Scan for the cell matching the given text and deliver its (X, Y) coordinate at center. 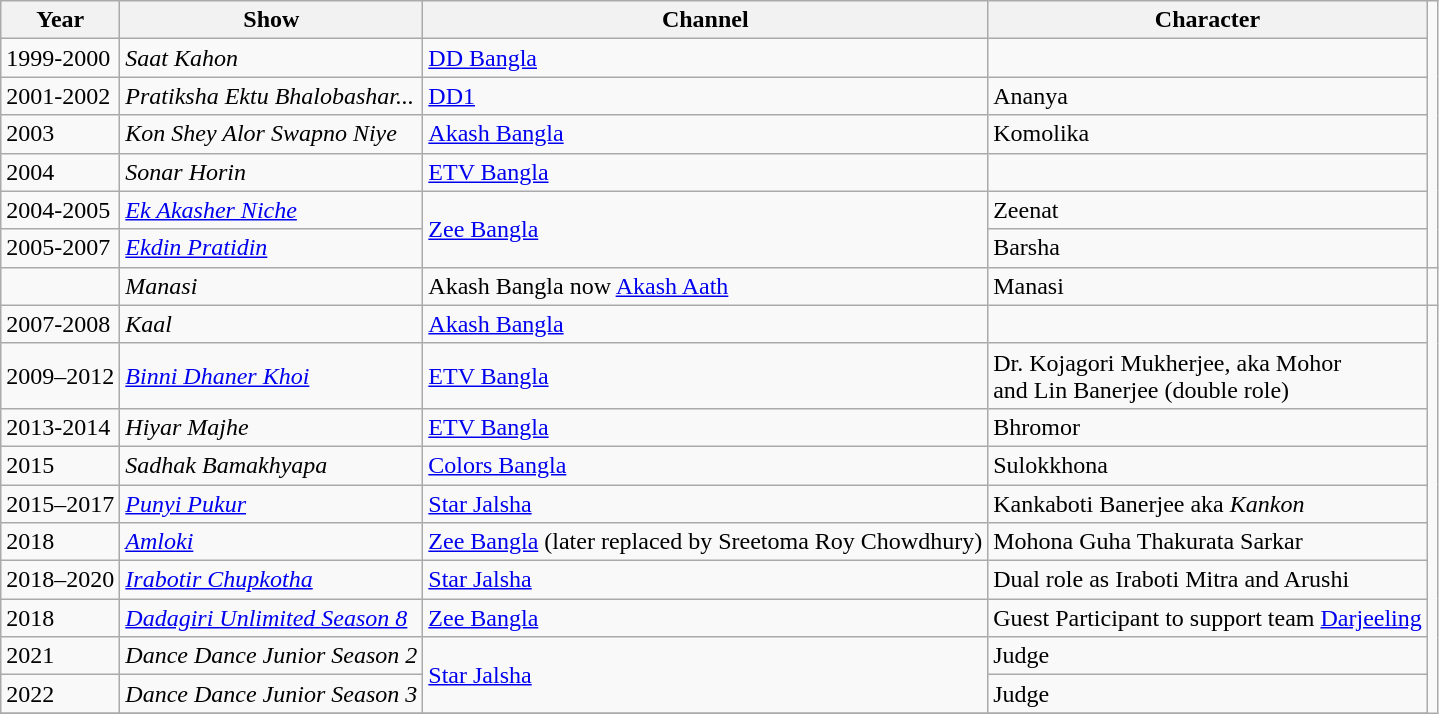
Binni Dhaner Khoi (272, 376)
DD Bangla (706, 58)
Zeenat (1208, 210)
Show (272, 20)
1999-2000 (60, 58)
Dance Dance Junior Season 2 (272, 656)
2009–2012 (60, 376)
Dance Dance Junior Season 3 (272, 694)
Ekdin Pratidin (272, 248)
Guest Participant to support team Darjeeling (1208, 618)
Komolika (1208, 134)
Mohona Guha Thakurata Sarkar (1208, 542)
Character (1208, 20)
Year (60, 20)
2001-2002 (60, 96)
Dual role as Iraboti Mitra and Arushi (1208, 580)
Ek Akasher Niche (272, 210)
2021 (60, 656)
2013-2014 (60, 427)
Amloki (272, 542)
Sadhak Bamakhyapa (272, 465)
Colors Bangla (706, 465)
Ananya (1208, 96)
2003 (60, 134)
2015–2017 (60, 503)
2004 (60, 172)
2022 (60, 694)
Hiyar Majhe (272, 427)
Barsha (1208, 248)
Channel (706, 20)
2005-2007 (60, 248)
DD1 (706, 96)
2004-2005 (60, 210)
Pratiksha Ektu Bhalobashar... (272, 96)
Bhromor (1208, 427)
Saat Kahon (272, 58)
Dadagiri Unlimited Season 8 (272, 618)
Punyi Pukur (272, 503)
Sulokkhona (1208, 465)
Kon Shey Alor Swapno Niye (272, 134)
2015 (60, 465)
Irabotir Chupkotha (272, 580)
Dr. Kojagori Mukherjee, aka Mohorand Lin Banerjee (double role) (1208, 376)
2007-2008 (60, 324)
Kankaboti Banerjee aka Kankon (1208, 503)
Kaal (272, 324)
Sonar Horin (272, 172)
Akash Bangla now Akash Aath (706, 286)
2018–2020 (60, 580)
Zee Bangla (later replaced by Sreetoma Roy Chowdhury) (706, 542)
